From the cell containing the given text, extract its center point as (x, y) coordinate. 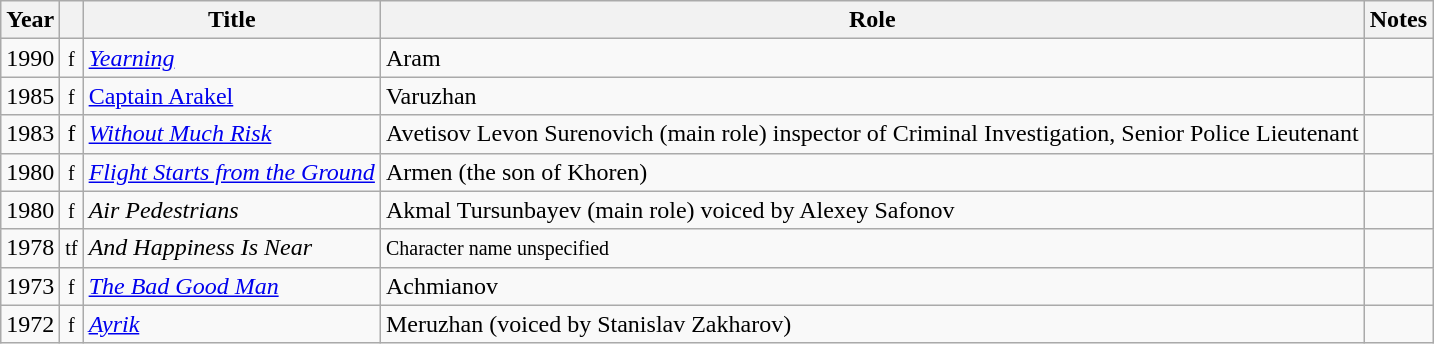
Achmianov (872, 286)
Air Pedestrians (232, 210)
tf (72, 248)
Flight Starts from the Ground (232, 172)
The Bad Good Man (232, 286)
Without Much Risk (232, 134)
Akmal Tursunbayev (main role) voiced by Alexey Safonov (872, 210)
1972 (30, 324)
Varuzhan (872, 96)
Yearning (232, 58)
Ayrik (232, 324)
1978 (30, 248)
Captain Arakel (232, 96)
1990 (30, 58)
Avetisov Levon Surenovich (main role) inspector of Criminal Investigation, Senior Police Lieutenant (872, 134)
Role (872, 20)
Meruzhan (voiced by Stanislav Zakharov) (872, 324)
Aram (872, 58)
Title (232, 20)
1973 (30, 286)
Year (30, 20)
Character name unspecified (872, 248)
Notes (1398, 20)
1983 (30, 134)
1985 (30, 96)
Armen (the son of Khoren) (872, 172)
And Happiness Is Near (232, 248)
